Locate the cell with the specified text and output its (X, Y) center coordinate. 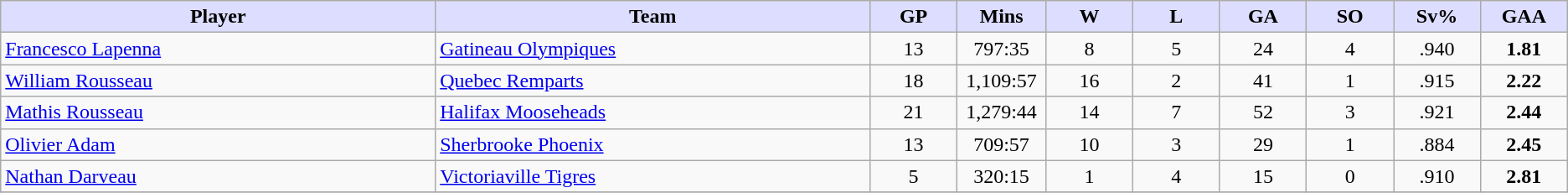
Player (218, 17)
16 (1089, 81)
Mins (1001, 17)
52 (1263, 112)
Sherbrooke Phoenix (653, 144)
GP (914, 17)
2.22 (1524, 81)
Quebec Remparts (653, 81)
W (1089, 17)
GA (1263, 17)
24 (1263, 49)
8 (1089, 49)
41 (1263, 81)
Gatineau Olympiques (653, 49)
L (1176, 17)
10 (1089, 144)
797:35 (1001, 49)
SO (1350, 17)
Mathis Rousseau (218, 112)
1,109:57 (1001, 81)
Nathan Darveau (218, 176)
GAA (1524, 17)
2.81 (1524, 176)
2.44 (1524, 112)
Francesco Lapenna (218, 49)
.940 (1437, 49)
7 (1176, 112)
0 (1350, 176)
21 (914, 112)
29 (1263, 144)
1.81 (1524, 49)
.921 (1437, 112)
William Rousseau (218, 81)
2.45 (1524, 144)
18 (914, 81)
14 (1089, 112)
Olivier Adam (218, 144)
15 (1263, 176)
320:15 (1001, 176)
Sv% (1437, 17)
2 (1176, 81)
Team (653, 17)
.910 (1437, 176)
.915 (1437, 81)
Victoriaville Tigres (653, 176)
Halifax Mooseheads (653, 112)
.884 (1437, 144)
709:57 (1001, 144)
1,279:44 (1001, 112)
